Determine the [X, Y] coordinate at the center of the cell enclosing the given text.  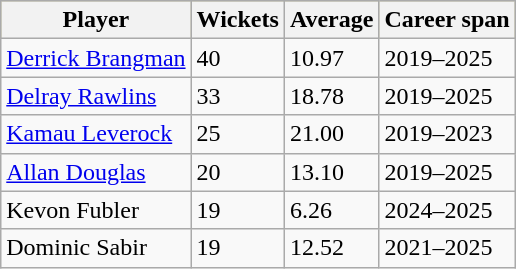
Wickets [238, 20]
10.97 [332, 58]
Derrick Brangman [96, 58]
20 [238, 172]
Dominic Sabir [96, 248]
Average [332, 20]
21.00 [332, 134]
Kevon Fubler [96, 210]
2024–2025 [447, 210]
12.52 [332, 248]
18.78 [332, 96]
40 [238, 58]
2019–2023 [447, 134]
13.10 [332, 172]
Delray Rawlins [96, 96]
33 [238, 96]
25 [238, 134]
Allan Douglas [96, 172]
2021–2025 [447, 248]
Career span [447, 20]
6.26 [332, 210]
Kamau Leverock [96, 134]
Player [96, 20]
